For the text-containing cell, return its midpoint in (x, y) coordinate format. 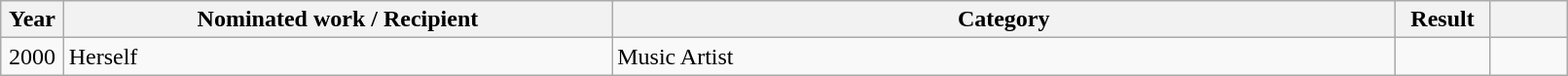
Herself (338, 57)
2000 (32, 57)
Nominated work / Recipient (338, 19)
Year (32, 19)
Music Artist (1004, 57)
Category (1004, 19)
Result (1442, 19)
